From the cell containing the given text, extract its center point as [x, y] coordinate. 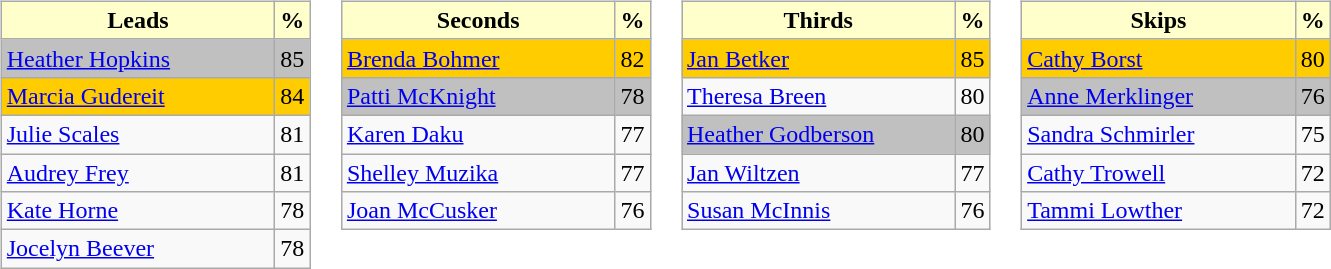
Anne Merklinger [1159, 96]
Cathy Borst [1159, 58]
Susan McInnis [819, 211]
84 [292, 96]
75 [1312, 134]
Jocelyn Beever [138, 249]
82 [632, 58]
Marcia Gudereit [138, 96]
Joan McCusker [478, 211]
Thirds [819, 20]
Theresa Breen [819, 96]
Sandra Schmirler [1159, 134]
Skips [1159, 20]
Karen Daku [478, 134]
Heather Hopkins [138, 58]
Leads [138, 20]
Cathy Trowell [1159, 173]
Brenda Bohmer [478, 58]
Julie Scales [138, 134]
Shelley Muzika [478, 173]
Seconds [478, 20]
Tammi Lowther [1159, 211]
Patti McKnight [478, 96]
Audrey Frey [138, 173]
Jan Betker [819, 58]
Kate Horne [138, 211]
Jan Wiltzen [819, 173]
Heather Godberson [819, 134]
